Search for the cell housing the specified text and yield its [x, y] center coordinate. 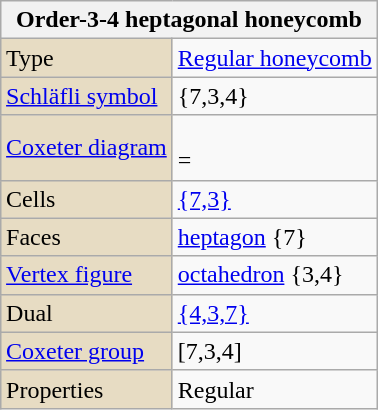
Coxeter diagram [87, 148]
Type [87, 58]
Coxeter group [87, 351]
Regular honeycomb [274, 58]
Cells [87, 199]
Order-3-4 heptagonal honeycomb [190, 20]
Dual [87, 313]
{7,3,4} [274, 96]
octahedron {3,4} [274, 275]
heptagon {7} [274, 237]
= [274, 148]
[7,3,4] [274, 351]
Vertex figure [87, 275]
{7,3} [274, 199]
Faces [87, 237]
Schläfli symbol [87, 96]
{4,3,7} [274, 313]
Properties [87, 389]
Regular [274, 389]
